Find where the given text appears and provide that cell's center as [X, Y] coordinate. 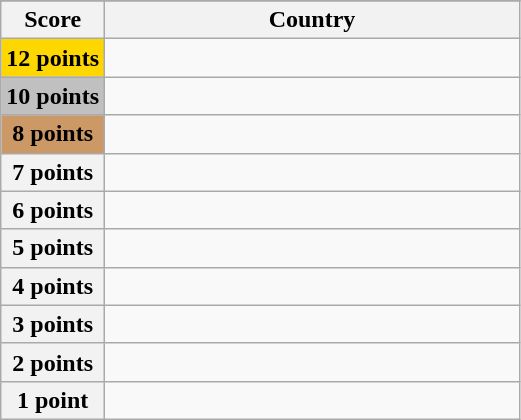
1 point [53, 400]
Country [312, 20]
Score [53, 20]
3 points [53, 324]
5 points [53, 248]
12 points [53, 58]
8 points [53, 134]
2 points [53, 362]
4 points [53, 286]
7 points [53, 172]
10 points [53, 96]
6 points [53, 210]
